Locate the cell with the specified text and output its (x, y) center coordinate. 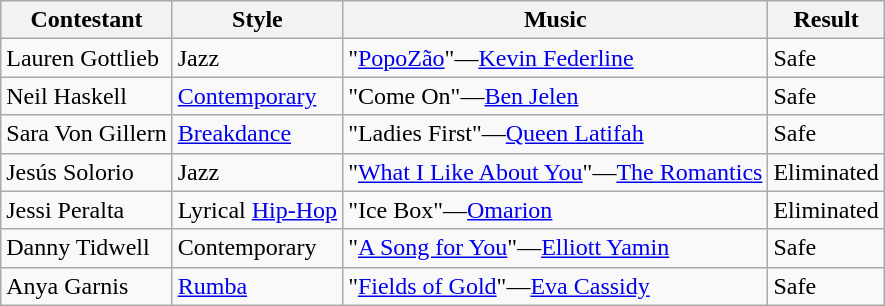
Danny Tidwell (86, 248)
Lyrical Hip-Hop (257, 210)
"What I Like About You"—The Romantics (556, 172)
Contestant (86, 20)
Result (826, 20)
Lauren Gottlieb (86, 58)
"Fields of Gold"—Eva Cassidy (556, 286)
"Ladies First"—Queen Latifah (556, 134)
Music (556, 20)
Breakdance (257, 134)
"Come On"—Ben Jelen (556, 96)
"PopoZão"—Kevin Federline (556, 58)
Rumba (257, 286)
Anya Garnis (86, 286)
Sara Von Gillern (86, 134)
"Ice Box"—Omarion (556, 210)
"A Song for You"—Elliott Yamin (556, 248)
Jessi Peralta (86, 210)
Jesús Solorio (86, 172)
Neil Haskell (86, 96)
Style (257, 20)
